Detect which cell encompasses the target text, then output its (X, Y) center coordinate. 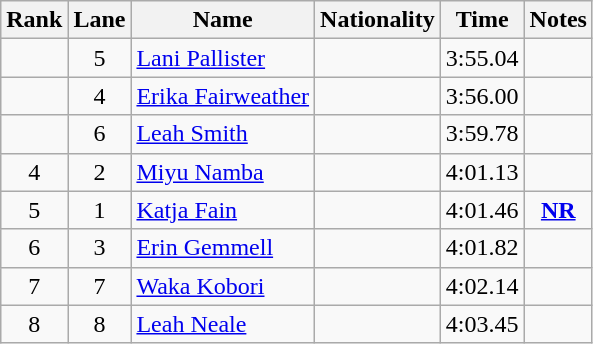
3:55.04 (482, 58)
Lani Pallister (223, 58)
Erika Fairweather (223, 96)
4:01.46 (482, 210)
Lane (100, 20)
Erin Gemmell (223, 248)
NR (558, 210)
4:01.13 (482, 172)
Waka Kobori (223, 286)
Name (223, 20)
1 (100, 210)
2 (100, 172)
3:59.78 (482, 134)
4:03.45 (482, 324)
4:01.82 (482, 248)
Notes (558, 20)
3:56.00 (482, 96)
3 (100, 248)
Leah Neale (223, 324)
Time (482, 20)
4:02.14 (482, 286)
Leah Smith (223, 134)
Rank (34, 20)
Miyu Namba (223, 172)
Nationality (378, 20)
Katja Fain (223, 210)
